Locate the cell with the specified text and output its (x, y) center coordinate. 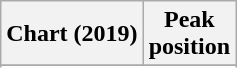
Peakposition (189, 34)
Chart (2019) (72, 34)
